Search for the cell housing the specified text and yield its (X, Y) center coordinate. 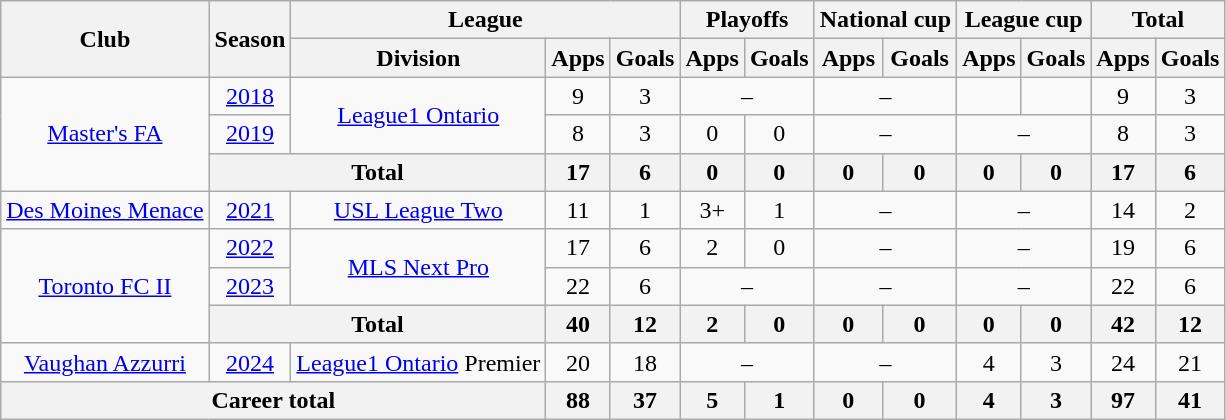
Career total (274, 400)
19 (1123, 248)
88 (578, 400)
Des Moines Menace (105, 210)
11 (578, 210)
Master's FA (105, 134)
18 (645, 362)
USL League Two (418, 210)
20 (578, 362)
97 (1123, 400)
24 (1123, 362)
National cup (885, 20)
37 (645, 400)
2019 (250, 134)
2021 (250, 210)
League1 Ontario Premier (418, 362)
14 (1123, 210)
Playoffs (747, 20)
League cup (1024, 20)
Toronto FC II (105, 286)
5 (712, 400)
Vaughan Azzurri (105, 362)
Season (250, 39)
League1 Ontario (418, 115)
MLS Next Pro (418, 267)
League (486, 20)
21 (1190, 362)
Division (418, 58)
40 (578, 324)
41 (1190, 400)
2022 (250, 248)
2024 (250, 362)
2018 (250, 96)
42 (1123, 324)
2023 (250, 286)
3+ (712, 210)
Club (105, 39)
